Detect which cell encompasses the target text, then output its (X, Y) center coordinate. 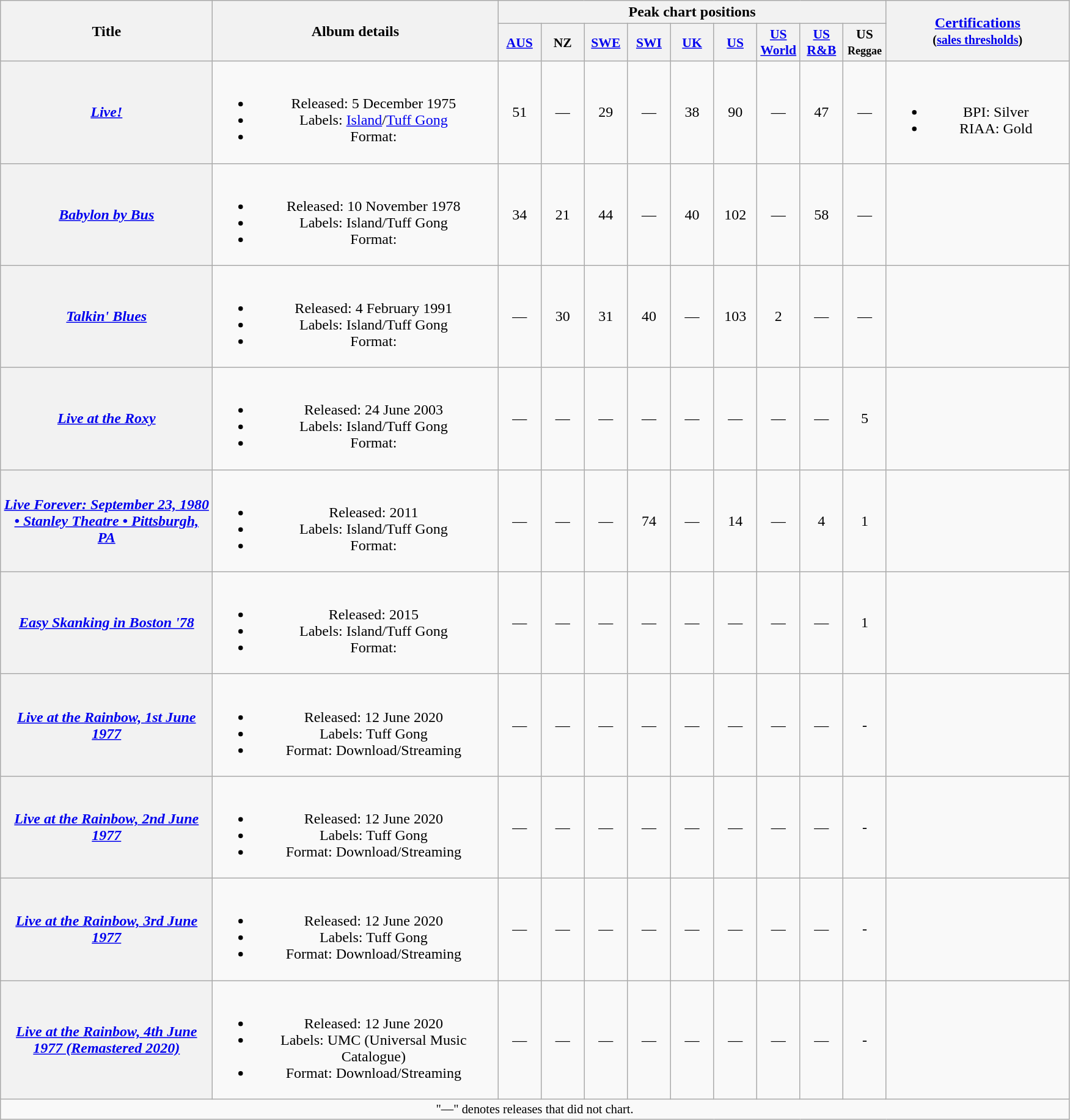
SWI (649, 43)
4 (821, 521)
34 (519, 214)
US World (779, 43)
30 (562, 317)
Easy Skanking in Boston '78 (106, 622)
US Reggae (865, 43)
Babylon by Bus (106, 214)
47 (821, 112)
2 (779, 317)
"—" denotes releases that did not chart. (535, 1110)
102 (736, 214)
Peak chart positions (692, 12)
Released: 5 December 1975Labels: Island/Tuff GongFormat: (356, 112)
21 (562, 214)
Live Forever: September 23, 1980 • Stanley Theatre • Pittsburgh, PA (106, 521)
Released: 4 February 1991Labels: Island/Tuff GongFormat: (356, 317)
Released: 2011Labels: Island/Tuff GongFormat: (356, 521)
Live at the Rainbow, 3rd June 1977 (106, 929)
Live! (106, 112)
Live at the Roxy (106, 418)
Live at the Rainbow, 1st June 1977 (106, 725)
103 (736, 317)
BPI: SilverRIAA: Gold (978, 112)
NZ (562, 43)
5 (865, 418)
Live at the Rainbow, 4th June 1977 (Remastered 2020) (106, 1040)
AUS (519, 43)
Released: 2015Labels: Island/Tuff GongFormat: (356, 622)
38 (692, 112)
USR&B (821, 43)
Album details (356, 31)
58 (821, 214)
Released: 12 June 2020Labels: UMC (Universal Music Catalogue)Format: Download/Streaming (356, 1040)
Talkin' Blues (106, 317)
UK (692, 43)
Title (106, 31)
SWE (606, 43)
44 (606, 214)
31 (606, 317)
74 (649, 521)
29 (606, 112)
14 (736, 521)
51 (519, 112)
90 (736, 112)
Released: 24 June 2003Labels: Island/Tuff GongFormat: (356, 418)
US (736, 43)
Released: 10 November 1978Labels: Island/Tuff GongFormat: (356, 214)
Live at the Rainbow, 2nd June 1977 (106, 827)
Certifications(sales thresholds) (978, 31)
